Search for the cell housing the specified text and yield its [X, Y] center coordinate. 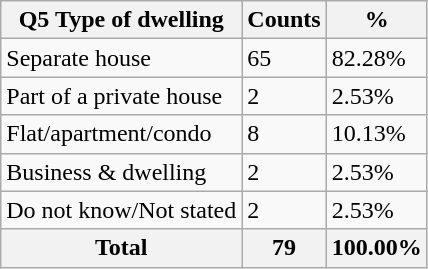
Do not know/Not stated [122, 210]
Separate house [122, 58]
10.13% [376, 134]
82.28% [376, 58]
% [376, 20]
Business & dwelling [122, 172]
Flat/apartment/condo [122, 134]
Part of a private house [122, 96]
100.00% [376, 248]
8 [284, 134]
Q5 Type of dwelling [122, 20]
79 [284, 248]
Total [122, 248]
Counts [284, 20]
65 [284, 58]
